Find where the given text appears and provide that cell's center as [x, y] coordinate. 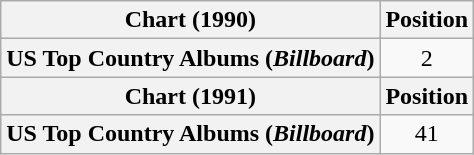
Chart (1991) [190, 96]
41 [427, 134]
2 [427, 58]
Chart (1990) [190, 20]
